Pinpoint the cell where the given text exists, returning its [X, Y] midpoint coordinate. 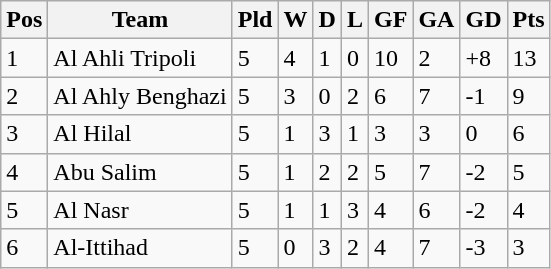
Al Hilal [140, 134]
Al-Ittihad [140, 248]
Al Ahli Tripoli [140, 58]
Al Nasr [140, 210]
D [327, 20]
Pld [255, 20]
Pos [24, 20]
GA [436, 20]
9 [528, 96]
Abu Salim [140, 172]
Al Ahly Benghazi [140, 96]
10 [390, 58]
+8 [484, 58]
-3 [484, 248]
-1 [484, 96]
Pts [528, 20]
GF [390, 20]
13 [528, 58]
W [296, 20]
L [354, 20]
GD [484, 20]
Team [140, 20]
